Identify which cell holds the provided text, then report its [X, Y] central coordinate. 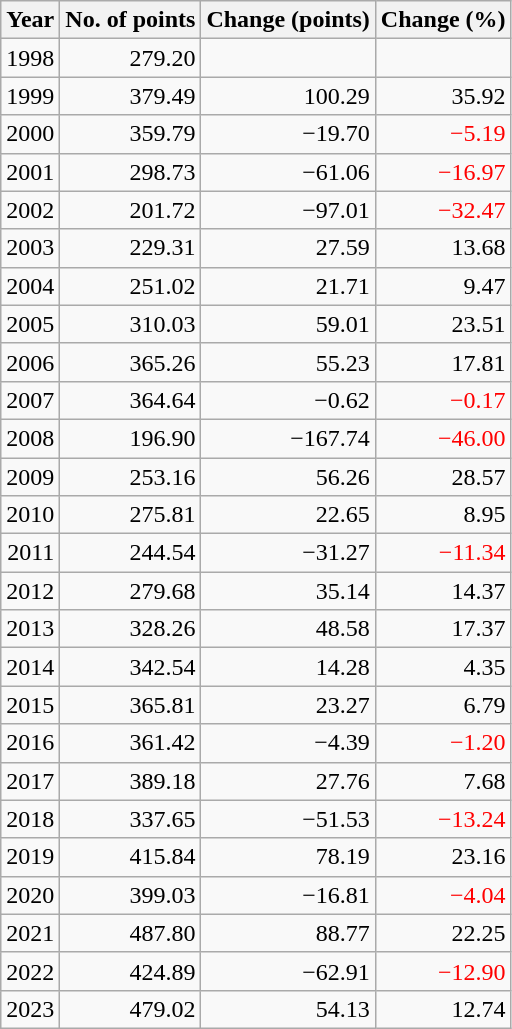
−167.74 [288, 438]
21.71 [288, 286]
8.95 [443, 515]
22.25 [443, 933]
35.92 [443, 96]
54.13 [288, 1009]
−5.19 [443, 134]
2003 [30, 248]
6.79 [443, 705]
48.58 [288, 629]
399.03 [130, 895]
2017 [30, 781]
196.90 [130, 438]
No. of points [130, 20]
2020 [30, 895]
12.74 [443, 1009]
14.37 [443, 591]
2015 [30, 705]
2007 [30, 400]
28.57 [443, 477]
27.59 [288, 248]
55.23 [288, 362]
−32.47 [443, 210]
−51.53 [288, 819]
14.28 [288, 667]
−0.62 [288, 400]
342.54 [130, 667]
365.81 [130, 705]
424.89 [130, 971]
−4.39 [288, 743]
−4.04 [443, 895]
2012 [30, 591]
17.81 [443, 362]
310.03 [130, 324]
279.20 [130, 58]
2010 [30, 515]
244.54 [130, 553]
1999 [30, 96]
361.42 [130, 743]
−31.27 [288, 553]
Year [30, 20]
78.19 [288, 857]
59.01 [288, 324]
−61.06 [288, 172]
27.76 [288, 781]
−19.70 [288, 134]
2023 [30, 1009]
−13.24 [443, 819]
−16.81 [288, 895]
17.37 [443, 629]
23.16 [443, 857]
2002 [30, 210]
−1.20 [443, 743]
−0.17 [443, 400]
2013 [30, 629]
2014 [30, 667]
337.65 [130, 819]
23.51 [443, 324]
88.77 [288, 933]
7.68 [443, 781]
1998 [30, 58]
479.02 [130, 1009]
−11.34 [443, 553]
13.68 [443, 248]
251.02 [130, 286]
2018 [30, 819]
Change (points) [288, 20]
2000 [30, 134]
487.80 [130, 933]
2008 [30, 438]
275.81 [130, 515]
Change (%) [443, 20]
364.64 [130, 400]
379.49 [130, 96]
35.14 [288, 591]
253.16 [130, 477]
2021 [30, 933]
22.65 [288, 515]
229.31 [130, 248]
2001 [30, 172]
2004 [30, 286]
2011 [30, 553]
298.73 [130, 172]
−12.90 [443, 971]
2009 [30, 477]
−97.01 [288, 210]
2006 [30, 362]
365.26 [130, 362]
−62.91 [288, 971]
279.68 [130, 591]
23.27 [288, 705]
−46.00 [443, 438]
−16.97 [443, 172]
389.18 [130, 781]
2005 [30, 324]
4.35 [443, 667]
415.84 [130, 857]
2016 [30, 743]
201.72 [130, 210]
100.29 [288, 96]
2019 [30, 857]
9.47 [443, 286]
359.79 [130, 134]
56.26 [288, 477]
328.26 [130, 629]
2022 [30, 971]
